Search for the cell housing the specified text and yield its (X, Y) center coordinate. 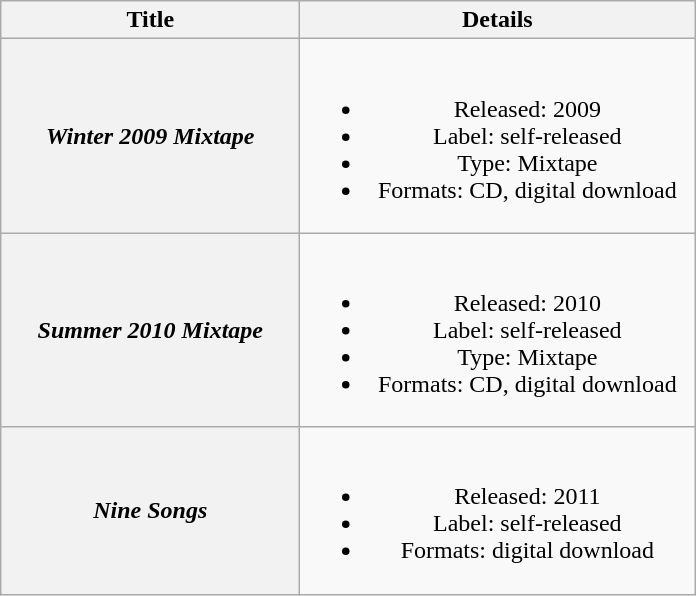
Released: 2010Label: self-releasedType: MixtapeFormats: CD, digital download (498, 330)
Details (498, 20)
Released: 2011Label: self-releasedFormats: digital download (498, 510)
Title (150, 20)
Summer 2010 Mixtape (150, 330)
Released: 2009Label: self-releasedType: MixtapeFormats: CD, digital download (498, 136)
Nine Songs (150, 510)
Winter 2009 Mixtape (150, 136)
